Pinpoint the cell where the given text exists, returning its [X, Y] midpoint coordinate. 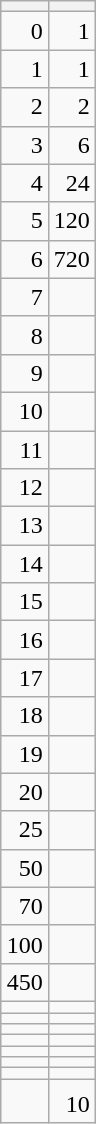
7 [24, 297]
8 [24, 335]
15 [24, 602]
20 [24, 792]
100 [24, 944]
50 [24, 868]
9 [24, 373]
25 [24, 830]
19 [24, 754]
11 [24, 449]
3 [24, 145]
13 [24, 526]
12 [24, 488]
120 [72, 221]
5 [24, 221]
720 [72, 259]
14 [24, 564]
17 [24, 678]
70 [24, 906]
0 [24, 31]
4 [24, 183]
16 [24, 640]
450 [24, 982]
18 [24, 716]
24 [72, 183]
